Determine the [x, y] coordinate at the center of the cell enclosing the given text.  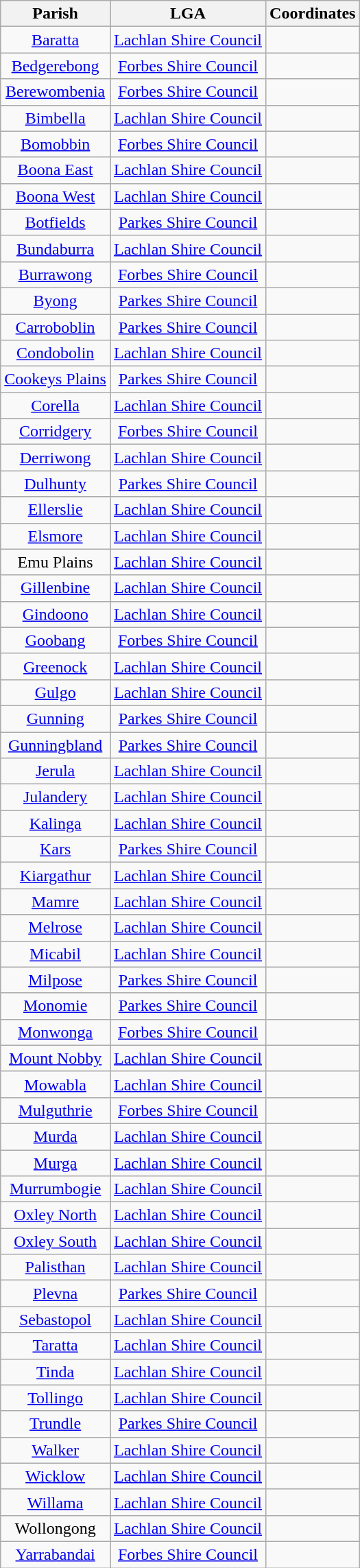
Cookeys Plains [56, 379]
Taratta [56, 1346]
Willama [56, 1502]
Greenock [56, 666]
Gulgo [56, 692]
Gillenbine [56, 588]
Kiargathur [56, 876]
Monomie [56, 1006]
Coordinates [313, 14]
Oxley North [56, 1215]
Wollongong [56, 1528]
Corridgery [56, 432]
Jerula [56, 771]
Byong [56, 301]
Condobolin [56, 353]
Mowabla [56, 1084]
Julandery [56, 797]
Derriwong [56, 458]
Mulguthrie [56, 1110]
Walker [56, 1450]
Gindoono [56, 614]
Milpose [56, 980]
Mount Nobby [56, 1058]
Parish [56, 14]
Tollingo [56, 1398]
Boona East [56, 170]
Kars [56, 850]
Plevna [56, 1294]
Kalinga [56, 823]
Boona West [56, 196]
Wicklow [56, 1476]
Sebastopol [56, 1320]
Murga [56, 1163]
Goobang [56, 640]
Gunning [56, 718]
Tinda [56, 1372]
Bimbella [56, 118]
Bundaburra [56, 248]
Burrawong [56, 274]
Emu Plains [56, 562]
Bomobbin [56, 144]
Carroboblin [56, 327]
Mamre [56, 902]
Oxley South [56, 1241]
Baratta [56, 40]
Melrose [56, 928]
Murda [56, 1136]
Bedgerebong [56, 66]
Palisthan [56, 1267]
Berewombenia [56, 92]
Murrumbogie [56, 1189]
Gunningbland [56, 745]
Micabil [56, 954]
Elsmore [56, 536]
Monwonga [56, 1032]
Ellerslie [56, 510]
Corella [56, 406]
LGA [188, 14]
Dulhunty [56, 484]
Botfields [56, 222]
Yarrabandai [56, 1554]
Trundle [56, 1424]
